Search for the cell housing the specified text and yield its [x, y] center coordinate. 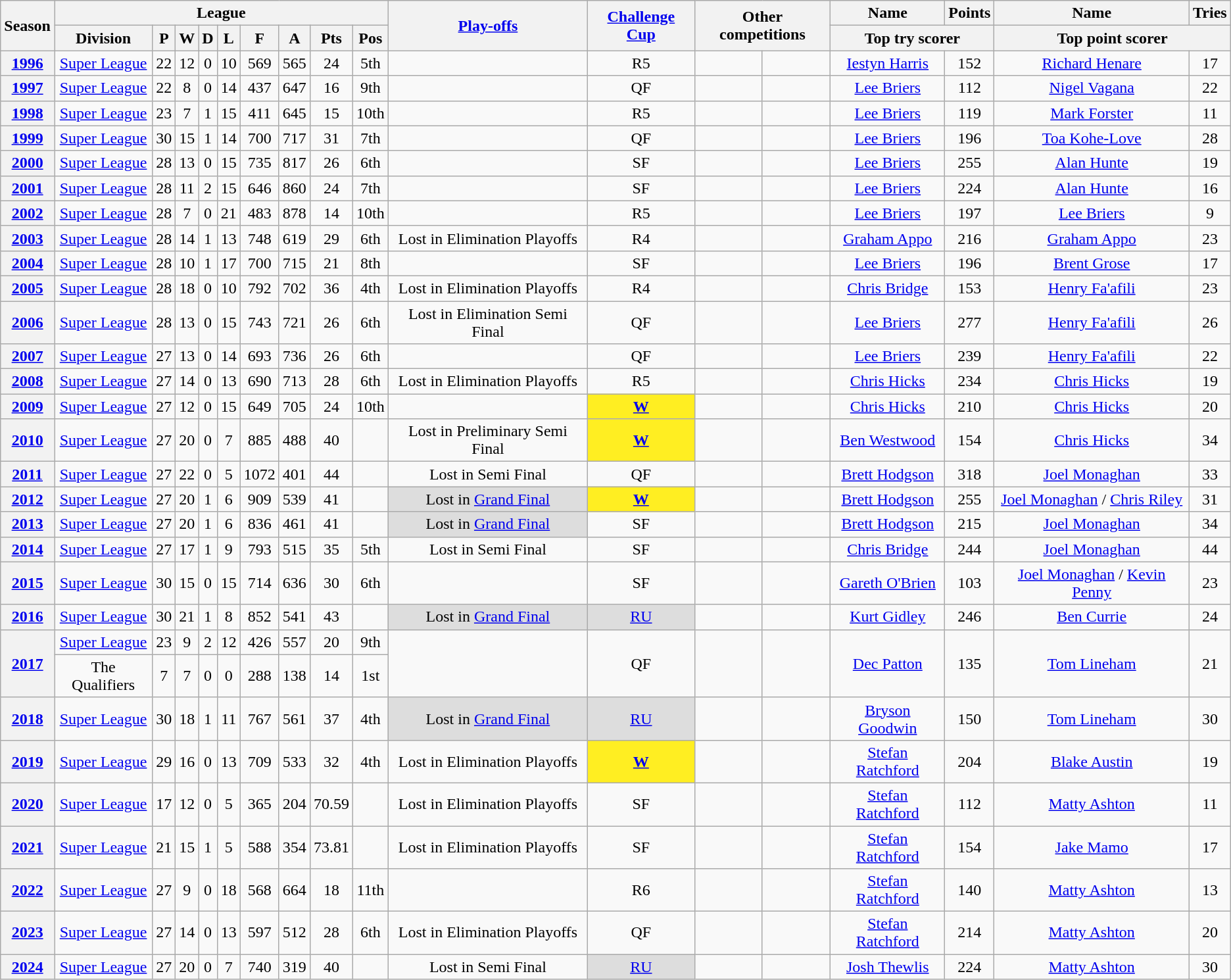
Joel Monaghan / Chris Riley [1092, 499]
1999 [28, 138]
Ben Currie [1092, 617]
2005 [28, 288]
2015 [28, 583]
702 [295, 288]
515 [295, 549]
Challenge Cup [641, 26]
1997 [28, 88]
411 [259, 113]
860 [295, 188]
F [259, 38]
Lost in Preliminary Semi Final [488, 441]
A [295, 38]
Toa Kohe-Love [1092, 138]
740 [259, 967]
2000 [28, 163]
140 [969, 891]
649 [259, 406]
2008 [28, 381]
Pos [370, 38]
L [229, 38]
37 [331, 718]
565 [295, 63]
70.59 [331, 804]
1st [370, 676]
Brent Grose [1092, 263]
League [221, 13]
721 [295, 322]
Kurt Gidley [888, 617]
246 [969, 617]
647 [295, 88]
561 [295, 718]
2010 [28, 441]
Dec Patton [888, 663]
197 [969, 213]
8th [370, 263]
150 [969, 718]
2013 [28, 524]
Top point scorer [1113, 38]
Richard Henare [1092, 63]
11th [370, 891]
138 [295, 676]
Josh Thewlis [888, 967]
1998 [28, 113]
2023 [28, 933]
2009 [28, 406]
32 [331, 762]
153 [969, 288]
P [164, 38]
836 [259, 524]
354 [295, 847]
488 [295, 441]
1072 [259, 474]
539 [295, 499]
709 [259, 762]
426 [259, 642]
512 [295, 933]
717 [295, 138]
2018 [28, 718]
909 [259, 499]
2022 [28, 891]
Tries [1210, 13]
568 [259, 891]
Nigel Vagana [1092, 88]
244 [969, 549]
365 [259, 804]
2012 [28, 499]
2001 [28, 188]
Iestyn Harris [888, 63]
2019 [28, 762]
2003 [28, 238]
D [208, 38]
437 [259, 88]
878 [295, 213]
2020 [28, 804]
793 [259, 549]
690 [259, 381]
767 [259, 718]
2006 [28, 322]
636 [295, 583]
Joel Monaghan / Kevin Penny [1092, 583]
2014 [28, 549]
533 [295, 762]
541 [295, 617]
318 [969, 474]
713 [295, 381]
597 [259, 933]
2017 [28, 663]
119 [969, 113]
319 [295, 967]
736 [295, 356]
2004 [28, 263]
Points [969, 13]
73.81 [331, 847]
461 [295, 524]
588 [259, 847]
210 [969, 406]
Pts [331, 38]
288 [259, 676]
215 [969, 524]
239 [969, 356]
2002 [28, 213]
Top try scorer [913, 38]
Jake Mamo [1092, 847]
135 [969, 663]
33 [1210, 474]
216 [969, 238]
646 [259, 188]
2021 [28, 847]
2011 [28, 474]
Bryson Goodwin [888, 718]
36 [331, 288]
35 [331, 549]
43 [331, 617]
103 [969, 583]
735 [259, 163]
2024 [28, 967]
2016 [28, 617]
714 [259, 583]
152 [969, 63]
Season [28, 26]
401 [295, 474]
R6 [641, 891]
885 [259, 441]
The Qualifiers [103, 676]
1996 [28, 63]
748 [259, 238]
Other competitions [763, 26]
2007 [28, 356]
557 [295, 642]
705 [295, 406]
214 [969, 933]
852 [259, 617]
234 [969, 381]
Division [103, 38]
Ben Westwood [888, 441]
483 [259, 213]
693 [259, 356]
Lost in Elimination Semi Final [488, 322]
715 [295, 263]
645 [295, 113]
743 [259, 322]
Blake Austin [1092, 762]
569 [259, 63]
277 [969, 322]
Play-offs [488, 26]
Mark Forster [1092, 113]
792 [259, 288]
619 [295, 238]
Gareth O'Brien [888, 583]
817 [295, 163]
664 [295, 891]
